Pinpoint the cell where the given text exists, returning its (X, Y) midpoint coordinate. 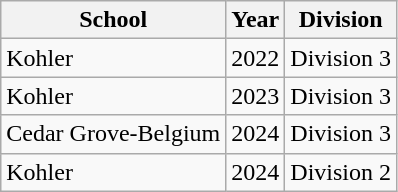
Division (341, 20)
School (114, 20)
2022 (256, 58)
Year (256, 20)
Division 2 (341, 172)
2023 (256, 96)
Cedar Grove-Belgium (114, 134)
